Determine the [X, Y] coordinate at the center of the cell enclosing the given text.  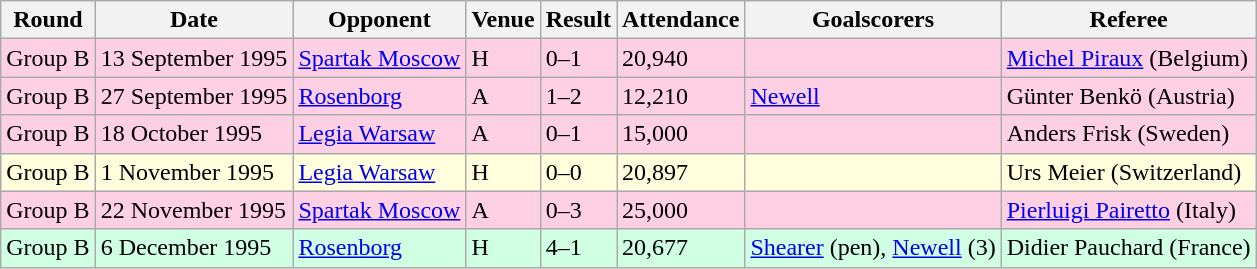
Result [578, 20]
12,210 [680, 96]
27 September 1995 [194, 96]
Venue [503, 20]
20,940 [680, 58]
18 October 1995 [194, 134]
15,000 [680, 134]
25,000 [680, 210]
0–0 [578, 172]
Didier Pauchard (France) [1128, 248]
Referee [1128, 20]
20,897 [680, 172]
Urs Meier (Switzerland) [1128, 172]
Günter Benkö (Austria) [1128, 96]
Round [48, 20]
1–2 [578, 96]
Goalscorers [873, 20]
Anders Frisk (Sweden) [1128, 134]
Attendance [680, 20]
4–1 [578, 248]
1 November 1995 [194, 172]
0–3 [578, 210]
Date [194, 20]
Shearer (pen), Newell (3) [873, 248]
6 December 1995 [194, 248]
Newell [873, 96]
Pierluigi Pairetto (Italy) [1128, 210]
22 November 1995 [194, 210]
Michel Piraux (Belgium) [1128, 58]
13 September 1995 [194, 58]
20,677 [680, 248]
Opponent [380, 20]
